Return the (x, y) coordinate for the center point of the cell that contains the specified text.  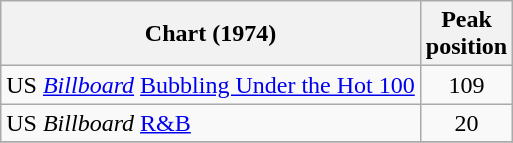
US Billboard R&B (211, 123)
20 (466, 123)
Peakposition (466, 34)
US Billboard Bubbling Under the Hot 100 (211, 85)
Chart (1974) (211, 34)
109 (466, 85)
